Locate the cell with the specified text and output its [X, Y] center coordinate. 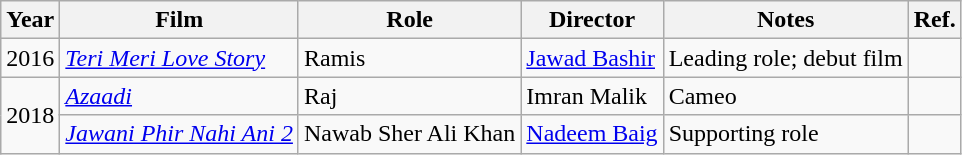
Imran Malik [592, 96]
Raj [409, 96]
Notes [786, 20]
Teri Meri Love Story [180, 58]
Jawani Phir Nahi Ani 2 [180, 134]
Year [30, 20]
Nawab Sher Ali Khan [409, 134]
Director [592, 20]
Cameo [786, 96]
2018 [30, 115]
Film [180, 20]
Ref. [934, 20]
Leading role; debut film [786, 58]
2016 [30, 58]
Supporting role [786, 134]
Jawad Bashir [592, 58]
Nadeem Baig [592, 134]
Ramis [409, 58]
Azaadi [180, 96]
Role [409, 20]
